Identify which cell holds the provided text, then report its [x, y] central coordinate. 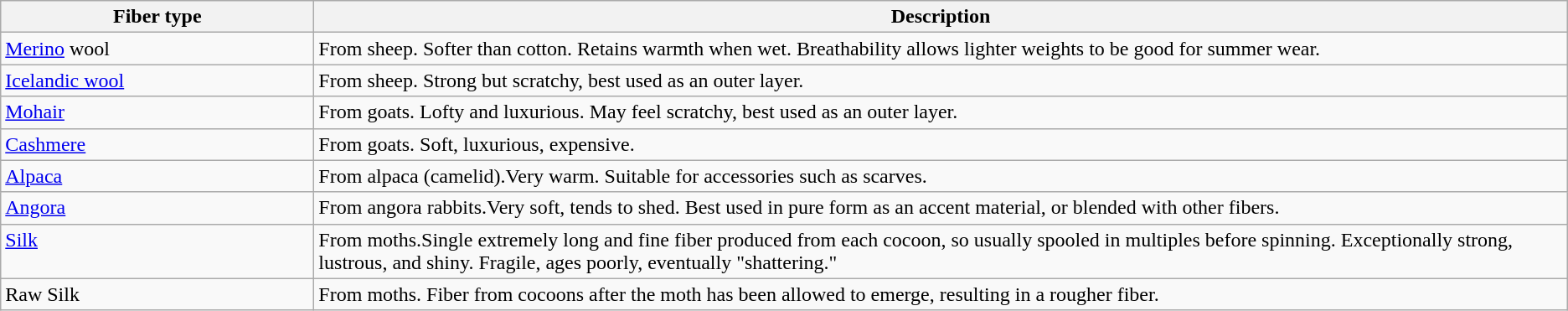
Angora [157, 208]
Cashmere [157, 144]
Mohair [157, 112]
Alpaca [157, 176]
Silk [157, 251]
From moths. Fiber from cocoons after the moth has been allowed to emerge, resulting in a rougher fiber. [941, 294]
Icelandic wool [157, 80]
From goats. Lofty and luxurious. May feel scratchy, best used as an outer layer. [941, 112]
From goats. Soft, luxurious, expensive. [941, 144]
Description [941, 17]
From sheep. Softer than cotton. Retains warmth when wet. Breathability allows lighter weights to be good for summer wear. [941, 49]
Merino wool [157, 49]
From angora rabbits.Very soft, tends to shed. Best used in pure form as an accent material, or blended with other fibers. [941, 208]
Fiber type [157, 17]
From sheep. Strong but scratchy, best used as an outer layer. [941, 80]
From alpaca (camelid).Very warm. Suitable for accessories such as scarves. [941, 176]
Raw Silk [157, 294]
